Output the (x, y) coordinate of the center of the cell containing the given text.  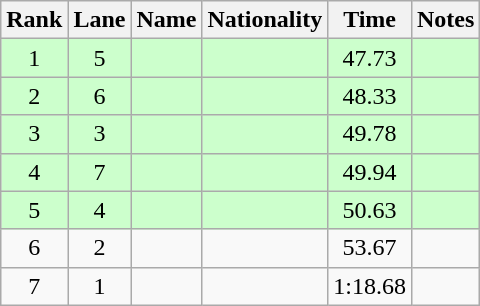
49.78 (370, 134)
Nationality (265, 20)
Lane (100, 20)
1:18.68 (370, 286)
Name (166, 20)
48.33 (370, 96)
50.63 (370, 210)
Time (370, 20)
53.67 (370, 248)
Rank (34, 20)
47.73 (370, 58)
49.94 (370, 172)
Notes (445, 20)
